Scan for the cell matching the given text and deliver its [X, Y] coordinate at center. 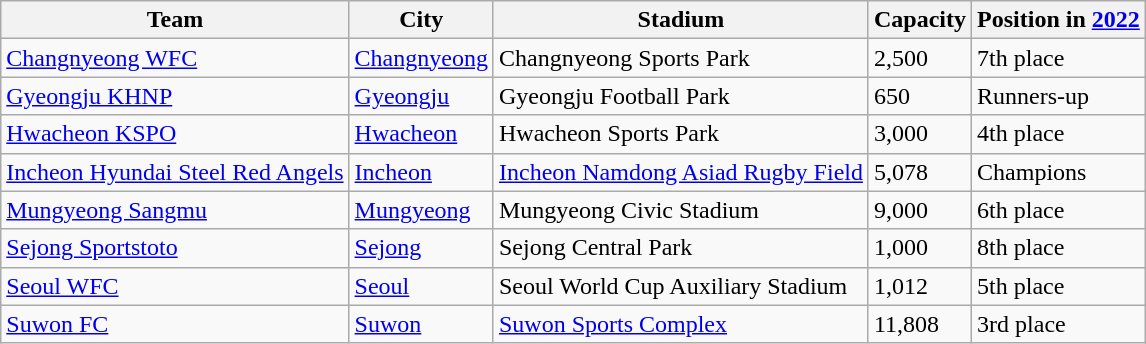
Seoul [421, 286]
Suwon [421, 324]
Stadium [680, 20]
City [421, 20]
Sejong Central Park [680, 248]
Position in 2022 [1059, 20]
Mungyeong Sangmu [175, 210]
Hwacheon Sports Park [680, 134]
4th place [1059, 134]
Gyeongju [421, 96]
Hwacheon KSPO [175, 134]
Team [175, 20]
Hwacheon [421, 134]
Seoul WFC [175, 286]
9,000 [920, 210]
Gyeongju Football Park [680, 96]
650 [920, 96]
5,078 [920, 172]
Changnyeong Sports Park [680, 58]
3rd place [1059, 324]
Runners-up [1059, 96]
2,500 [920, 58]
3,000 [920, 134]
Changnyeong [421, 58]
Capacity [920, 20]
Suwon Sports Complex [680, 324]
Sejong Sportstoto [175, 248]
Changnyeong WFC [175, 58]
7th place [1059, 58]
Suwon FC [175, 324]
Incheon Hyundai Steel Red Angels [175, 172]
Champions [1059, 172]
Seoul World Cup Auxiliary Stadium [680, 286]
11,808 [920, 324]
Gyeongju KHNP [175, 96]
Incheon Namdong Asiad Rugby Field [680, 172]
Mungyeong [421, 210]
1,012 [920, 286]
Incheon [421, 172]
1,000 [920, 248]
8th place [1059, 248]
6th place [1059, 210]
5th place [1059, 286]
Sejong [421, 248]
Mungyeong Civic Stadium [680, 210]
